Determine the (x, y) coordinate at the center of the cell enclosing the given text.  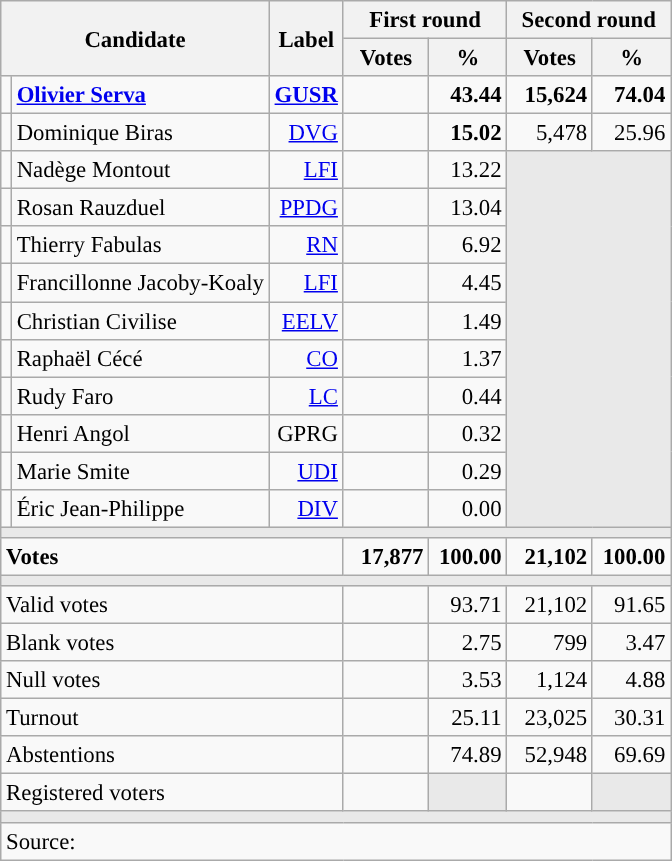
30.31 (631, 718)
74.89 (468, 755)
Olivier Serva (140, 95)
Henri Angol (140, 433)
Second round (589, 20)
Francillonne Jacoby-Koaly (140, 283)
23,025 (550, 718)
Null votes (172, 680)
DVG (306, 133)
4.45 (468, 283)
0.29 (468, 471)
GUSR (306, 95)
Valid votes (172, 605)
Label (306, 38)
0.32 (468, 433)
DIV (306, 509)
43.44 (468, 95)
Marie Smite (140, 471)
Thierry Fabulas (140, 245)
17,877 (386, 557)
PPDG (306, 208)
0.44 (468, 396)
Abstentions (172, 755)
Dominique Biras (140, 133)
First round (425, 20)
LC (306, 396)
UDI (306, 471)
799 (550, 643)
GPRG (306, 433)
13.04 (468, 208)
5,478 (550, 133)
2.75 (468, 643)
Registered voters (172, 793)
3.47 (631, 643)
0.00 (468, 509)
15.02 (468, 133)
Rudy Faro (140, 396)
RN (306, 245)
1.37 (468, 358)
69.69 (631, 755)
25.96 (631, 133)
93.71 (468, 605)
Blank votes (172, 643)
25.11 (468, 718)
6.92 (468, 245)
Candidate (136, 38)
15,624 (550, 95)
EELV (306, 321)
91.65 (631, 605)
1.49 (468, 321)
3.53 (468, 680)
13.22 (468, 170)
Rosan Rauzduel (140, 208)
Éric Jean-Philippe (140, 509)
1,124 (550, 680)
Raphaël Cécé (140, 358)
Christian Civilise (140, 321)
52,948 (550, 755)
Source: (336, 841)
CO (306, 358)
Nadège Montout (140, 170)
Turnout (172, 718)
4.88 (631, 680)
74.04 (631, 95)
